Output the (x, y) coordinate of the center of the cell containing the given text.  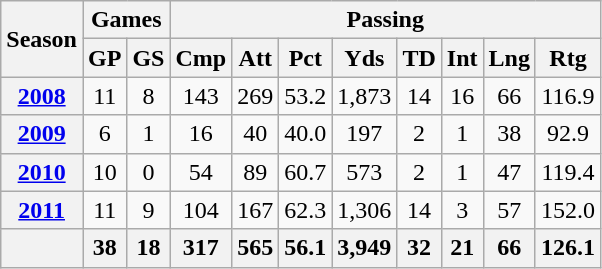
TD (419, 58)
GP (104, 58)
119.4 (568, 172)
3,949 (364, 248)
62.3 (306, 210)
Season (42, 39)
10 (104, 172)
2008 (42, 96)
32 (419, 248)
Passing (386, 20)
54 (201, 172)
197 (364, 134)
40 (256, 134)
6 (104, 134)
21 (462, 248)
89 (256, 172)
1,306 (364, 210)
47 (509, 172)
40.0 (306, 134)
0 (148, 172)
126.1 (568, 248)
56.1 (306, 248)
2011 (42, 210)
269 (256, 96)
104 (201, 210)
565 (256, 248)
9 (148, 210)
3 (462, 210)
60.7 (306, 172)
2009 (42, 134)
Pct (306, 58)
Games (126, 20)
2010 (42, 172)
GS (148, 58)
Att (256, 58)
152.0 (568, 210)
Int (462, 58)
116.9 (568, 96)
573 (364, 172)
Yds (364, 58)
57 (509, 210)
143 (201, 96)
8 (148, 96)
92.9 (568, 134)
1,873 (364, 96)
317 (201, 248)
Cmp (201, 58)
Rtg (568, 58)
167 (256, 210)
18 (148, 248)
53.2 (306, 96)
Lng (509, 58)
